Extract the (X, Y) coordinate from the center of the cell holding the provided text.  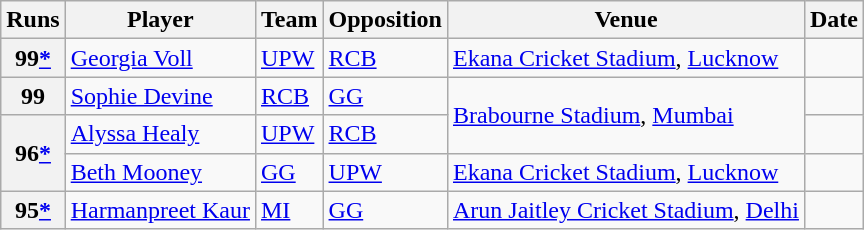
Harmanpreet Kaur (160, 210)
Runs (33, 20)
96* (33, 153)
Opposition (385, 20)
Venue (626, 20)
Arun Jaitley Cricket Stadium, Delhi (626, 210)
Team (289, 20)
Brabourne Stadium, Mumbai (626, 115)
99 (33, 96)
Alyssa Healy (160, 134)
Sophie Devine (160, 96)
Beth Mooney (160, 172)
Georgia Voll (160, 58)
99* (33, 58)
Date (834, 20)
Player (160, 20)
MI (289, 210)
95* (33, 210)
